Identify which cell holds the provided text, then report its [X, Y] central coordinate. 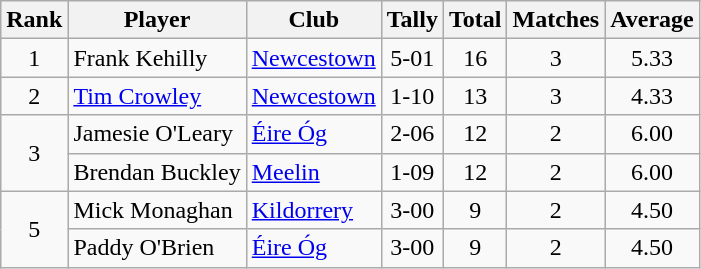
Jamesie O'Leary [157, 134]
Kildorrery [314, 210]
4.33 [652, 96]
Tally [412, 20]
5.33 [652, 58]
1 [34, 58]
1-10 [412, 96]
Total [475, 20]
5-01 [412, 58]
Frank Kehilly [157, 58]
16 [475, 58]
Rank [34, 20]
Club [314, 20]
Brendan Buckley [157, 172]
Mick Monaghan [157, 210]
1-09 [412, 172]
5 [34, 229]
Tim Crowley [157, 96]
Player [157, 20]
Meelin [314, 172]
13 [475, 96]
Average [652, 20]
Matches [556, 20]
Paddy O'Brien [157, 248]
2-06 [412, 134]
